Find where the given text appears and provide that cell's center as [X, Y] coordinate. 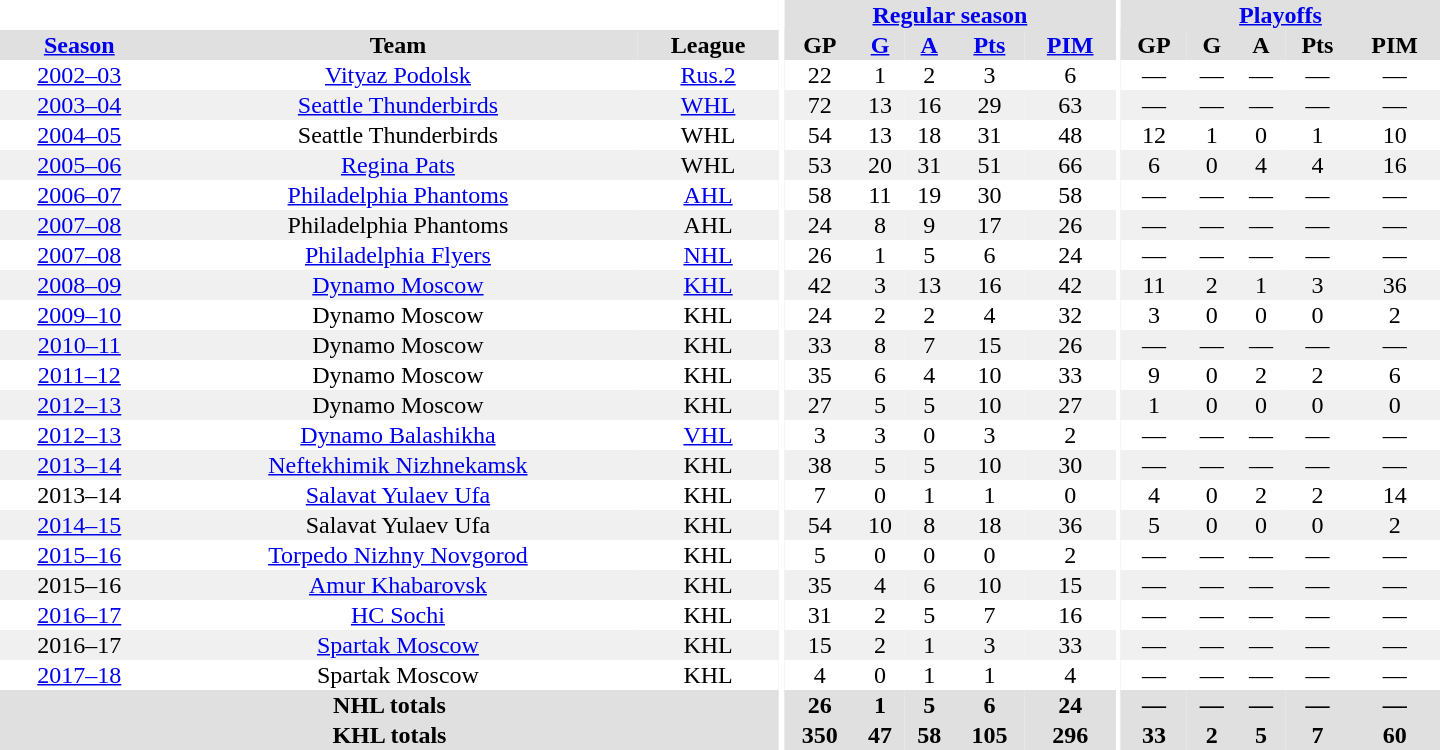
HC Sochi [398, 615]
12 [1154, 135]
Playoffs [1280, 15]
20 [880, 165]
2003–04 [80, 105]
296 [1070, 735]
Dynamo Balashikha [398, 435]
2017–18 [80, 675]
NHL [708, 255]
Regular season [950, 15]
Season [80, 45]
51 [990, 165]
Team [398, 45]
47 [880, 735]
53 [820, 165]
2005–06 [80, 165]
63 [1070, 105]
NHL totals [390, 705]
38 [820, 465]
48 [1070, 135]
Philadelphia Flyers [398, 255]
66 [1070, 165]
Regina Pats [398, 165]
2009–10 [80, 315]
32 [1070, 315]
105 [990, 735]
2010–11 [80, 345]
2006–07 [80, 195]
Rus.2 [708, 75]
72 [820, 105]
2008–09 [80, 285]
22 [820, 75]
VHL [708, 435]
Vityaz Podolsk [398, 75]
2004–05 [80, 135]
2014–15 [80, 525]
KHL totals [390, 735]
19 [930, 195]
Torpedo Nizhny Novgorod [398, 555]
350 [820, 735]
Amur Khabarovsk [398, 585]
17 [990, 225]
2011–12 [80, 375]
29 [990, 105]
Neftekhimik Nizhnekamsk [398, 465]
60 [1394, 735]
14 [1394, 495]
2002–03 [80, 75]
League [708, 45]
